Scan for the cell matching the given text and deliver its [x, y] coordinate at center. 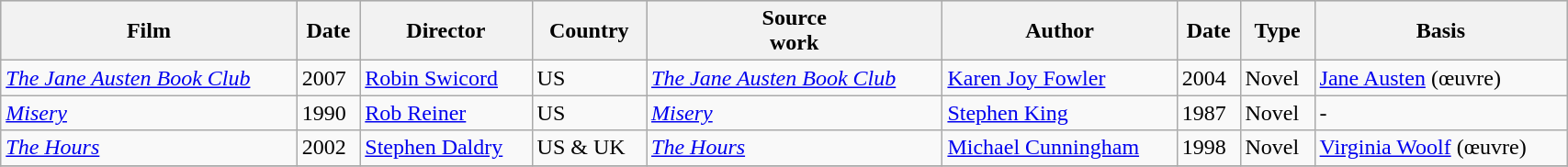
Director [446, 31]
2004 [1209, 78]
Stephen King [1060, 113]
Michael Cunningham [1060, 148]
Robin Swicord [446, 78]
Type [1277, 31]
Rob Reiner [446, 113]
2007 [329, 78]
Basis [1440, 31]
1987 [1209, 113]
Author [1060, 31]
2002 [329, 148]
Film [149, 31]
- [1440, 113]
Stephen Daldry [446, 148]
1990 [329, 113]
Country [589, 31]
Karen Joy Fowler [1060, 78]
Sourcework [795, 31]
Virginia Woolf (œuvre) [1440, 148]
1998 [1209, 148]
US & UK [589, 148]
Jane Austen (œuvre) [1440, 78]
